Capture the cell that displays the provided text and extract its (x, y) central coordinate. 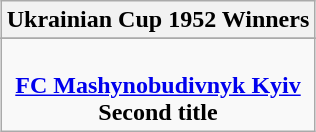
Ukrainian Cup 1952 Winners (158, 20)
FC Mashynobudivnyk KyivSecond title (158, 85)
